Search for the cell housing the specified text and yield its [X, Y] center coordinate. 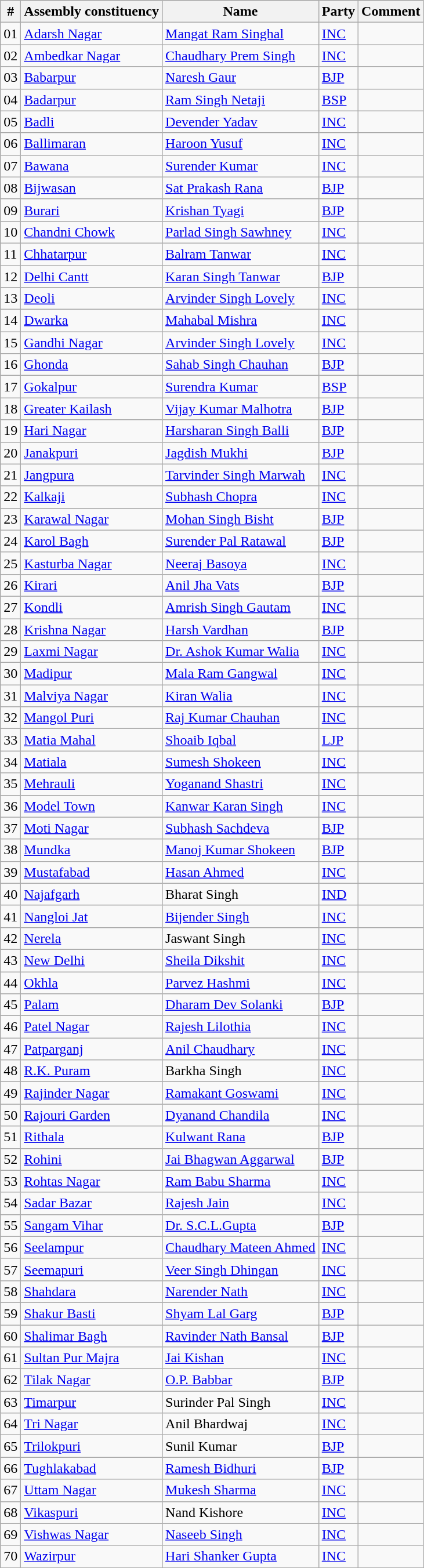
37 [10, 828]
59 [10, 1313]
20 [10, 453]
Vishwas Nagar [92, 1534]
Karol Bagh [92, 541]
Gandhi Nagar [92, 343]
Bharat Singh [241, 894]
Madipur [92, 674]
Mala Ram Gangwal [241, 674]
Moti Nagar [92, 828]
Tughlakabad [92, 1468]
22 [10, 497]
Badarpur [92, 100]
Vijay Kumar Malhotra [241, 409]
Chaudhary Prem Singh [241, 56]
Kiran Walia [241, 696]
Mustafabad [92, 872]
Surinder Pal Singh [241, 1402]
26 [10, 585]
Uttam Nagar [92, 1490]
55 [10, 1225]
Delhi Cantt [92, 277]
LJP [338, 740]
Ambedkar Nagar [92, 56]
Comment [391, 12]
Naseeb Singh [241, 1534]
61 [10, 1358]
Dr. Ashok Kumar Walia [241, 652]
Dharam Dev Solanki [241, 1005]
35 [10, 784]
15 [10, 343]
Jai Kishan [241, 1358]
67 [10, 1490]
Jai Bhagwan Aggarwal [241, 1159]
48 [10, 1071]
Naresh Gaur [241, 78]
Jagdish Mukhi [241, 453]
Matiala [92, 762]
Shyam Lal Garg [241, 1313]
Party [338, 12]
Okhla [92, 983]
Ghonda [92, 365]
04 [10, 100]
New Delhi [92, 960]
R.K. Puram [92, 1071]
21 [10, 475]
25 [10, 563]
Krishna Nagar [92, 629]
03 [10, 78]
Kirari [92, 585]
Tilak Nagar [92, 1380]
Wazirpur [92, 1556]
Nerela [92, 938]
39 [10, 872]
05 [10, 122]
Kulwant Rana [241, 1137]
Surender Kumar [241, 166]
38 [10, 850]
Mahabal Mishra [241, 321]
44 [10, 983]
Mangol Puri [92, 718]
Yoganand Shastri [241, 784]
Karawal Nagar [92, 519]
34 [10, 762]
53 [10, 1181]
14 [10, 321]
Sat Prakash Rana [241, 188]
Nand Kishore [241, 1512]
29 [10, 652]
Balram Tanwar [241, 254]
Shahdara [92, 1291]
Anil Jha Vats [241, 585]
Dr. S.C.L.Gupta [241, 1225]
Sahab Singh Chauhan [241, 365]
Seelampur [92, 1247]
Chandni Chowk [92, 232]
Vikaspuri [92, 1512]
Sunil Kumar [241, 1446]
Shalimar Bagh [92, 1335]
Ramesh Bidhuri [241, 1468]
Bijwasan [92, 188]
Manoj Kumar Shokeen [241, 850]
Mehrauli [92, 784]
Janakpuri [92, 453]
32 [10, 718]
40 [10, 894]
Rithala [92, 1137]
70 [10, 1556]
Neeraj Basoya [241, 563]
Greater Kailash [92, 409]
Subhash Chopra [241, 497]
# [10, 12]
Badli [92, 122]
Hasan Ahmed [241, 872]
Patparganj [92, 1049]
52 [10, 1159]
Hari Nagar [92, 431]
64 [10, 1424]
Ram Babu Sharma [241, 1181]
Rohtas Nagar [92, 1181]
Mundka [92, 850]
47 [10, 1049]
Mangat Ram Singhal [241, 34]
01 [10, 34]
Deoli [92, 299]
Shakur Basti [92, 1313]
62 [10, 1380]
24 [10, 541]
11 [10, 254]
Gokalpur [92, 387]
Model Town [92, 806]
Bawana [92, 166]
42 [10, 938]
Rajesh Lilothia [241, 1027]
Veer Singh Dhingan [241, 1269]
Nangloi Jat [92, 916]
60 [10, 1335]
Rajesh Jain [241, 1203]
Narender Nath [241, 1291]
16 [10, 365]
45 [10, 1005]
18 [10, 409]
Adarsh Nagar [92, 34]
Name [241, 12]
17 [10, 387]
Chaudhary Mateen Ahmed [241, 1247]
Tri Nagar [92, 1424]
19 [10, 431]
08 [10, 188]
65 [10, 1446]
Dyanand Chandila [241, 1115]
Jangpura [92, 475]
Shoaib Iqbal [241, 740]
Bijender Singh [241, 916]
Harsharan Singh Balli [241, 431]
Karan Singh Tanwar [241, 277]
Parvez Hashmi [241, 983]
Barkha Singh [241, 1071]
46 [10, 1027]
13 [10, 299]
Ravinder Nath Bansal [241, 1335]
Jaswant Singh [241, 938]
Amrish Singh Gautam [241, 607]
Haroon Yusuf [241, 144]
Parlad Singh Sawhney [241, 232]
36 [10, 806]
28 [10, 629]
12 [10, 277]
Subhash Sachdeva [241, 828]
Devender Yadav [241, 122]
O.P. Babbar [241, 1380]
Malviya Nagar [92, 696]
Anil Bhardwaj [241, 1424]
Najafgarh [92, 894]
Babarpur [92, 78]
31 [10, 696]
Surender Pal Ratawal [241, 541]
06 [10, 144]
Assembly constituency [92, 12]
33 [10, 740]
43 [10, 960]
Ramakant Goswami [241, 1093]
Kondli [92, 607]
Raj Kumar Chauhan [241, 718]
Mukesh Sharma [241, 1490]
41 [10, 916]
Kalkaji [92, 497]
Krishan Tyagi [241, 210]
Patel Nagar [92, 1027]
Ram Singh Netaji [241, 100]
27 [10, 607]
Laxmi Nagar [92, 652]
Tarvinder Singh Marwah [241, 475]
Sumesh Shokeen [241, 762]
Palam [92, 1005]
50 [10, 1115]
56 [10, 1247]
Harsh Vardhan [241, 629]
Kanwar Karan Singh [241, 806]
51 [10, 1137]
02 [10, 56]
63 [10, 1402]
Kasturba Nagar [92, 563]
Trilokpuri [92, 1446]
IND [338, 894]
Sadar Bazar [92, 1203]
Rohini [92, 1159]
57 [10, 1269]
49 [10, 1093]
Seemapuri [92, 1269]
Rajinder Nagar [92, 1093]
Burari [92, 210]
10 [10, 232]
66 [10, 1468]
58 [10, 1291]
Dwarka [92, 321]
Sultan Pur Majra [92, 1358]
Sheila Dikshit [241, 960]
23 [10, 519]
Timarpur [92, 1402]
Chhatarpur [92, 254]
69 [10, 1534]
30 [10, 674]
Ballimaran [92, 144]
Surendra Kumar [241, 387]
09 [10, 210]
68 [10, 1512]
54 [10, 1203]
Anil Chaudhary [241, 1049]
Sangam Vihar [92, 1225]
Hari Shanker Gupta [241, 1556]
Mohan Singh Bisht [241, 519]
Matia Mahal [92, 740]
07 [10, 166]
Rajouri Garden [92, 1115]
